Detect which cell encompasses the target text, then output its (X, Y) center coordinate. 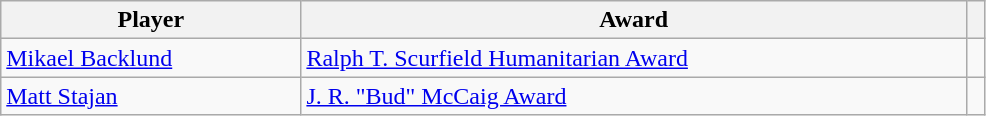
Player (151, 20)
J. R. "Bud" McCaig Award (634, 96)
Mikael Backlund (151, 58)
Ralph T. Scurfield Humanitarian Award (634, 58)
Matt Stajan (151, 96)
Award (634, 20)
